Scan for the cell matching the given text and deliver its (x, y) coordinate at center. 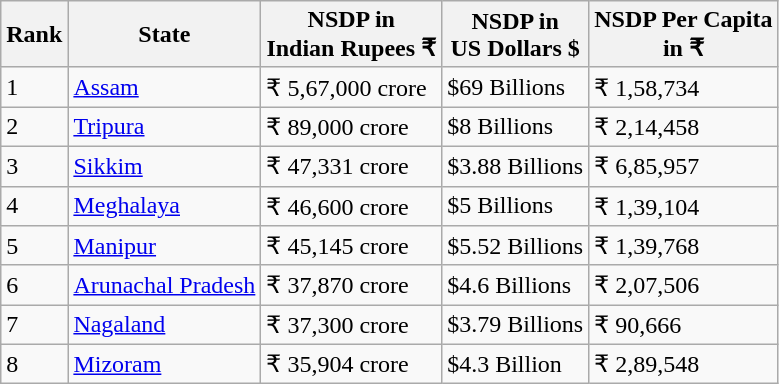
$5.52 Billions (516, 246)
3 (34, 166)
Assam (164, 87)
$8 Billions (516, 127)
4 (34, 206)
5 (34, 246)
$3.79 Billions (516, 325)
6 (34, 285)
₹ 1,39,104 (684, 206)
₹ 35,904 crore (352, 364)
Sikkim (164, 166)
Nagaland (164, 325)
₹ 5,67,000 crore (352, 87)
₹ 6,85,957 (684, 166)
NSDP inIndian Rupees ₹ (352, 34)
₹ 37,300 crore (352, 325)
8 (34, 364)
$3.88 Billions (516, 166)
2 (34, 127)
₹ 47,331 crore (352, 166)
Arunachal Pradesh (164, 285)
State (164, 34)
Meghalaya (164, 206)
₹ 2,07,506 (684, 285)
$4.3 Billion (516, 364)
Rank (34, 34)
Manipur (164, 246)
₹ 1,39,768 (684, 246)
NSDP inUS Dollars $ (516, 34)
1 (34, 87)
$4.6 Billions (516, 285)
₹ 2,14,458 (684, 127)
₹ 90,666 (684, 325)
Mizoram (164, 364)
₹ 1,58,734 (684, 87)
₹ 45,145 crore (352, 246)
7 (34, 325)
₹ 2,89,548 (684, 364)
₹ 89,000 crore (352, 127)
$5 Billions (516, 206)
₹ 46,600 crore (352, 206)
₹ 37,870 crore (352, 285)
Tripura (164, 127)
$69 Billions (516, 87)
NSDP Per Capitain ₹ (684, 34)
